Return the [X, Y] coordinate for the center point of the cell that contains the specified text.  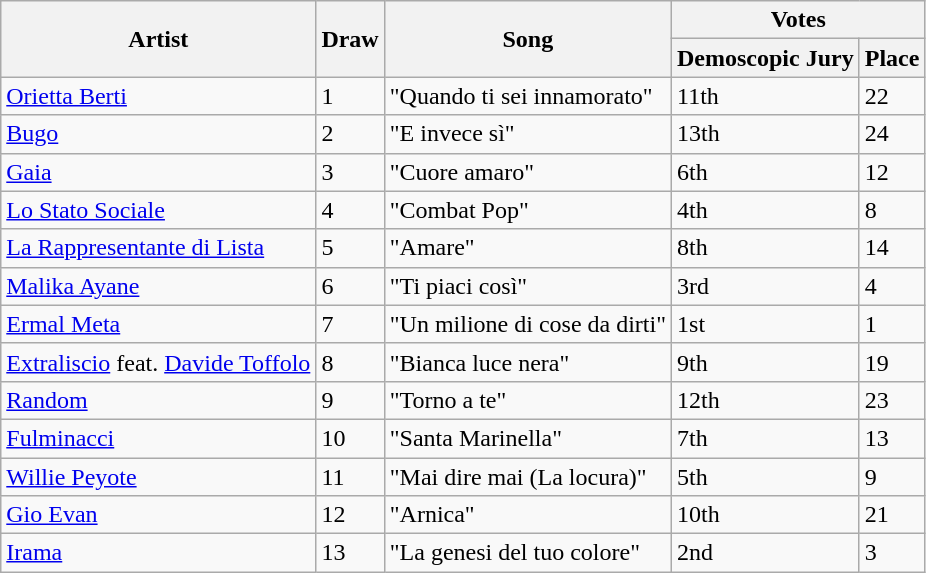
4th [766, 210]
"Cuore amaro" [528, 172]
"Bianca luce nera" [528, 362]
11th [766, 96]
Draw [350, 39]
23 [892, 400]
21 [892, 515]
"La genesi del tuo colore" [528, 553]
Irama [158, 553]
Song [528, 39]
"Combat Pop" [528, 210]
8th [766, 248]
2 [350, 134]
"Arnica" [528, 515]
19 [892, 362]
14 [892, 248]
Gio Evan [158, 515]
10th [766, 515]
3rd [766, 286]
Demoscopic Jury [766, 58]
6th [766, 172]
Place [892, 58]
"Amare" [528, 248]
7th [766, 438]
Extraliscio feat. Davide Toffolo [158, 362]
"Mai dire mai (La locura)" [528, 477]
1st [766, 324]
Lo Stato Sociale [158, 210]
2nd [766, 553]
13th [766, 134]
10 [350, 438]
"Quando ti sei innamorato" [528, 96]
11 [350, 477]
Malika Ayane [158, 286]
Bugo [158, 134]
Willie Peyote [158, 477]
5 [350, 248]
9th [766, 362]
La Rappresentante di Lista [158, 248]
5th [766, 477]
"Torno a te" [528, 400]
7 [350, 324]
"E invece sì" [528, 134]
Gaia [158, 172]
Fulminacci [158, 438]
Random [158, 400]
Orietta Berti [158, 96]
Votes [798, 20]
Ermal Meta [158, 324]
24 [892, 134]
"Ti piaci così" [528, 286]
12th [766, 400]
6 [350, 286]
Artist [158, 39]
"Un milione di cose da dirti" [528, 324]
"Santa Marinella" [528, 438]
22 [892, 96]
